Extract the [x, y] coordinate from the center of the cell holding the provided text.  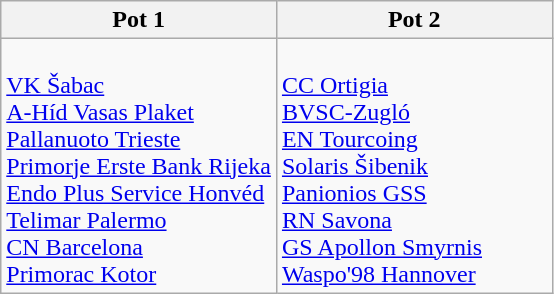
Pot 2 [414, 20]
VK Šabac A-Híd Vasas Plaket Pallanuoto Trieste Primorje Erste Bank Rijeka Endo Plus Service Honvéd Telimar Palermo CN Barcelona Primorac Kotor [139, 166]
Pot 1 [139, 20]
CC Ortigia BVSC-Zugló EN Tourcoing Solaris Šibenik Panionios GSS RN Savona GS Apollon Smyrnis Waspo'98 Hannover [414, 166]
